Scan for the cell matching the given text and deliver its [X, Y] coordinate at center. 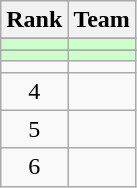
6 [34, 167]
5 [34, 129]
Team [102, 20]
Rank [34, 20]
4 [34, 91]
